Detect which cell encompasses the target text, then output its (X, Y) center coordinate. 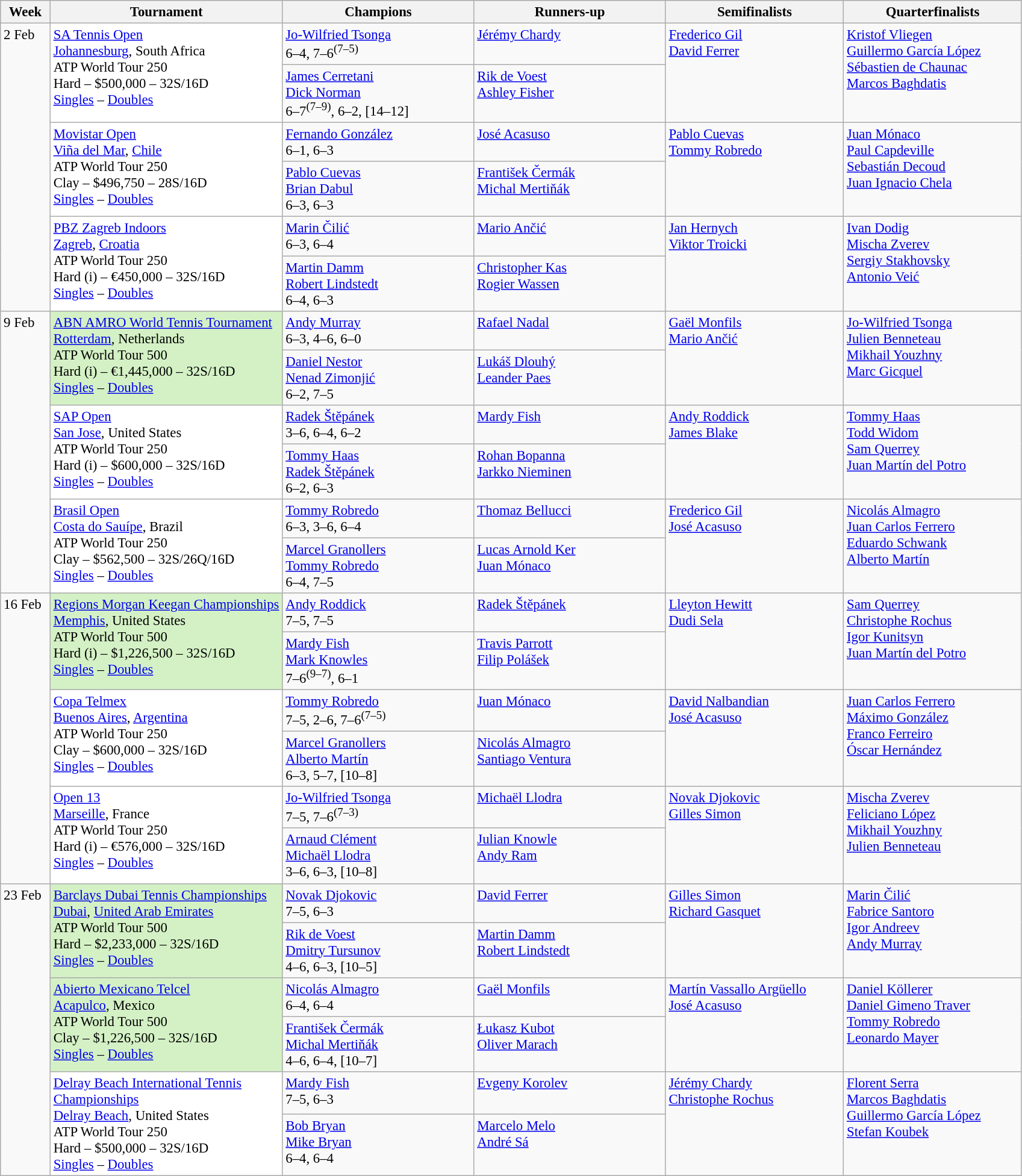
2 Feb (25, 167)
Martin Damm Robert Lindstedt6–4, 6–3 (378, 284)
Semifinalists (755, 12)
Jo-Wilfried Tsonga Julien Benneteau Mikhail Youzhny Marc Gicquel (933, 358)
Rafael Nadal (570, 330)
Martin Damm Robert Lindstedt (570, 950)
Radek Štěpánek (570, 613)
Lukáš Dlouhý Leander Paes (570, 378)
Mardy Fish (570, 424)
David Ferrer (570, 903)
Lleyton Hewitt Dudi Sela (755, 642)
Quarterfinalists (933, 12)
Frederico Gil José Acasuso (755, 546)
Juan Mónaco Paul Capdeville Sebastián Decoud Juan Ignacio Chela (933, 170)
Mario Ančić (570, 236)
Mardy Fish Mark Knowles7–6(9–7), 6–1 (378, 661)
Fernando González6–1, 6–3 (378, 142)
Tommy Haas Todd Widom Sam Querrey Juan Martín del Potro (933, 452)
Nicolás Almagro Juan Carlos Ferrero Eduardo Schwank Alberto Martín (933, 546)
SAP Open San Jose, United StatesATP World Tour 250Hard (i) – $600,000 – 32S/16DSingles – Doubles (166, 452)
Open 13 Marseille, FranceATP World Tour 250Hard (i) – €576,000 – 32S/16DSingles – Doubles (166, 835)
Delray Beach International Tennis Championships Delray Beach, United StatesATP World Tour 250Hard – $500,000 – 32S/16DSingles – Doubles (166, 1124)
9 Feb (25, 452)
Ivan Dodig Mischa Zverev Sergiy Stakhovsky Antonio Veić (933, 264)
Christopher Kas Rogier Wassen (570, 284)
Pablo Cuevas Brian Dabul6–3, 6–3 (378, 189)
James Cerretani Dick Norman6–7(7–9), 6–2, [14–12] (378, 94)
ABN AMRO World Tennis Tournament Rotterdam, NetherlandsATP World Tour 500Hard (i) – €1,445,000 – 32S/16DSingles – Doubles (166, 358)
Rik de Voest Dmitry Tursunov4–6, 6–3, [10–5] (378, 950)
Jo-Wilfried Tsonga7–5, 7–6(7–3) (378, 807)
Week (25, 12)
Rik de Voest Ashley Fisher (570, 94)
Mardy Fish7–5, 6–3 (378, 1094)
Arnaud Clément Michaël Llodra3–6, 6–3, [10–8] (378, 856)
Juan Carlos Ferrero Máximo González Franco Ferreiro Óscar Hernández (933, 738)
Thomaz Bellucci (570, 519)
Juan Mónaco (570, 711)
Movistar Open Viña del Mar, ChileATP World Tour 250Clay – $496,750 – 28S/16DSingles – Doubles (166, 170)
Frederico Gil David Ferrer (755, 73)
Gaël Monfils (570, 997)
Novak Djokovic Gilles Simon (755, 835)
Julian Knowle Andy Ram (570, 856)
Marin Čilić Fabrice Santoro Igor Andreev Andy Murray (933, 930)
Gilles Simon Richard Gasquet (755, 930)
Tommy Robredo6–3, 3–6, 6–4 (378, 519)
Gaël Monfils Mario Ančić (755, 358)
Martín Vassallo Argüello José Acasuso (755, 1024)
Rohan Bopanna Jarkko Nieminen (570, 471)
Mischa Zverev Feliciano López Mikhail Youzhny Julien Benneteau (933, 835)
Andy Roddick James Blake (755, 452)
Daniel Nestor Nenad Zimonjić6–2, 7–5 (378, 378)
SA Tennis OpenJohannesburg, South AfricaATP World Tour 250Hard – $500,000 – 32S/16DSingles – Doubles (166, 73)
František Čermák Michal Mertiňák (570, 189)
Regions Morgan Keegan Championships Memphis, United StatesATP World Tour 500Hard (i) – $1,226,500 – 32S/16DSingles – Doubles (166, 642)
Novak Djokovic7–5, 6–3 (378, 903)
Copa TelmexBuenos Aires, ArgentinaATP World Tour 250Clay – $600,000 – 32S/16DSingles – Doubles (166, 738)
Tommy Robredo7–5, 2–6, 7–6(7–5) (378, 711)
Bob Bryan Mike Bryan6–4, 6–4 (378, 1145)
Jo-Wilfried Tsonga 6–4, 7–6(7–5) (378, 45)
Andy Roddick7–5, 7–5 (378, 613)
23 Feb (25, 1030)
Kristof Vliegen Guillermo García López Sébastien de Chaunac Marcos Baghdatis (933, 73)
Marcelo Melo André Sá (570, 1145)
Barclays Dubai Tennis Championships Dubai, United Arab EmiratesATP World Tour 500Hard – $2,233,000 – 32S/16DSingles – Doubles (166, 930)
Andy Murray6–3, 4–6, 6–0 (378, 330)
Pablo Cuevas Tommy Robredo (755, 170)
Michaël Llodra (570, 807)
David Nalbandian José Acasuso (755, 738)
16 Feb (25, 738)
Daniel Köllerer Daniel Gimeno Traver Tommy Robredo Leonardo Mayer (933, 1024)
Jérémy Chardy (570, 45)
Evgeny Korolev (570, 1094)
Marcel Granollers Tommy Robredo6–4, 7–5 (378, 565)
Nicolás Almagro6–4, 6–4 (378, 997)
Jan Hernych Viktor Troicki (755, 264)
Łukasz Kubot Oliver Marach (570, 1044)
Florent Serra Marcos Baghdatis Guillermo García López Stefan Koubek (933, 1124)
Tommy Haas Radek Štěpánek6–2, 6–3 (378, 471)
Abierto Mexicano Telcel Acapulco, MexicoATP World Tour 500Clay – $1,226,500 – 32S/16DSingles – Doubles (166, 1024)
Tournament (166, 12)
Brasil OpenCosta do Sauípe, BrazilATP World Tour 250Clay – $562,500 – 32S/26Q/16DSingles – Doubles (166, 546)
Marin Čilić 6–3, 6–4 (378, 236)
František Čermák Michal Mertiňák4–6, 6–4, [10–7] (378, 1044)
Lucas Arnold Ker Juan Mónaco (570, 565)
Marcel Granollers Alberto Martín6–3, 5–7, [10–8] (378, 759)
Champions (378, 12)
Jérémy Chardy Christophe Rochus (755, 1124)
Radek Štěpánek 3–6, 6–4, 6–2 (378, 424)
Travis Parrott Filip Polášek (570, 661)
Nicolás Almagro Santiago Ventura (570, 759)
Runners-up (570, 12)
Sam Querrey Christophe Rochus Igor Kunitsyn Juan Martín del Potro (933, 642)
José Acasuso (570, 142)
PBZ Zagreb Indoors Zagreb, CroatiaATP World Tour 250Hard (i) – €450,000 – 32S/16DSingles – Doubles (166, 264)
